Return [X, Y] of the center of cell containing provided text 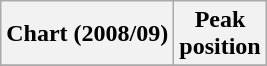
Peak position [220, 34]
Chart (2008/09) [88, 34]
